Pinpoint the cell where the given text exists, returning its [x, y] midpoint coordinate. 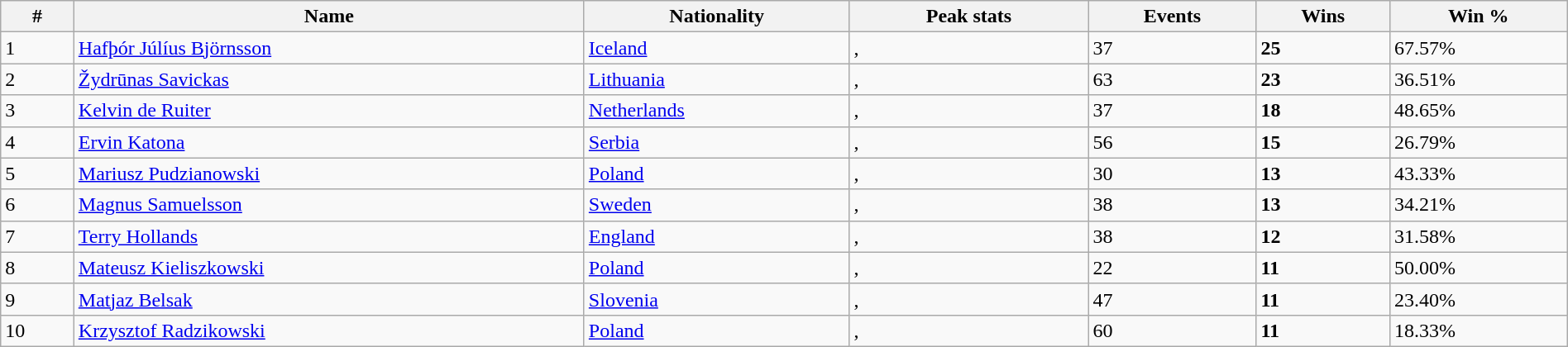
47 [1173, 299]
23.40% [1479, 299]
2 [38, 79]
43.33% [1479, 173]
50.00% [1479, 268]
Serbia [716, 142]
48.65% [1479, 111]
8 [38, 268]
Nationality [716, 17]
Iceland [716, 48]
Krzysztof Radzikowski [329, 330]
23 [1323, 79]
Slovenia [716, 299]
1 [38, 48]
Win % [1479, 17]
6 [38, 205]
26.79% [1479, 142]
31.58% [1479, 236]
Lithuania [716, 79]
10 [38, 330]
Žydrūnas Savickas [329, 79]
Magnus Samuelsson [329, 205]
18.33% [1479, 330]
Peak stats [969, 17]
Netherlands [716, 111]
Ervin Katona [329, 142]
36.51% [1479, 79]
67.57% [1479, 48]
60 [1173, 330]
Matjaz Belsak [329, 299]
56 [1173, 142]
3 [38, 111]
15 [1323, 142]
63 [1173, 79]
7 [38, 236]
Wins [1323, 17]
5 [38, 173]
# [38, 17]
Name [329, 17]
Mateusz Kieliszkowski [329, 268]
Mariusz Pudzianowski [329, 173]
Sweden [716, 205]
Kelvin de Ruiter [329, 111]
12 [1323, 236]
22 [1173, 268]
England [716, 236]
30 [1173, 173]
Hafþór Júlíus Björnsson [329, 48]
9 [38, 299]
4 [38, 142]
18 [1323, 111]
Terry Hollands [329, 236]
Events [1173, 17]
25 [1323, 48]
34.21% [1479, 205]
